Return the (X, Y) coordinate for the center point of the cell that contains the specified text.  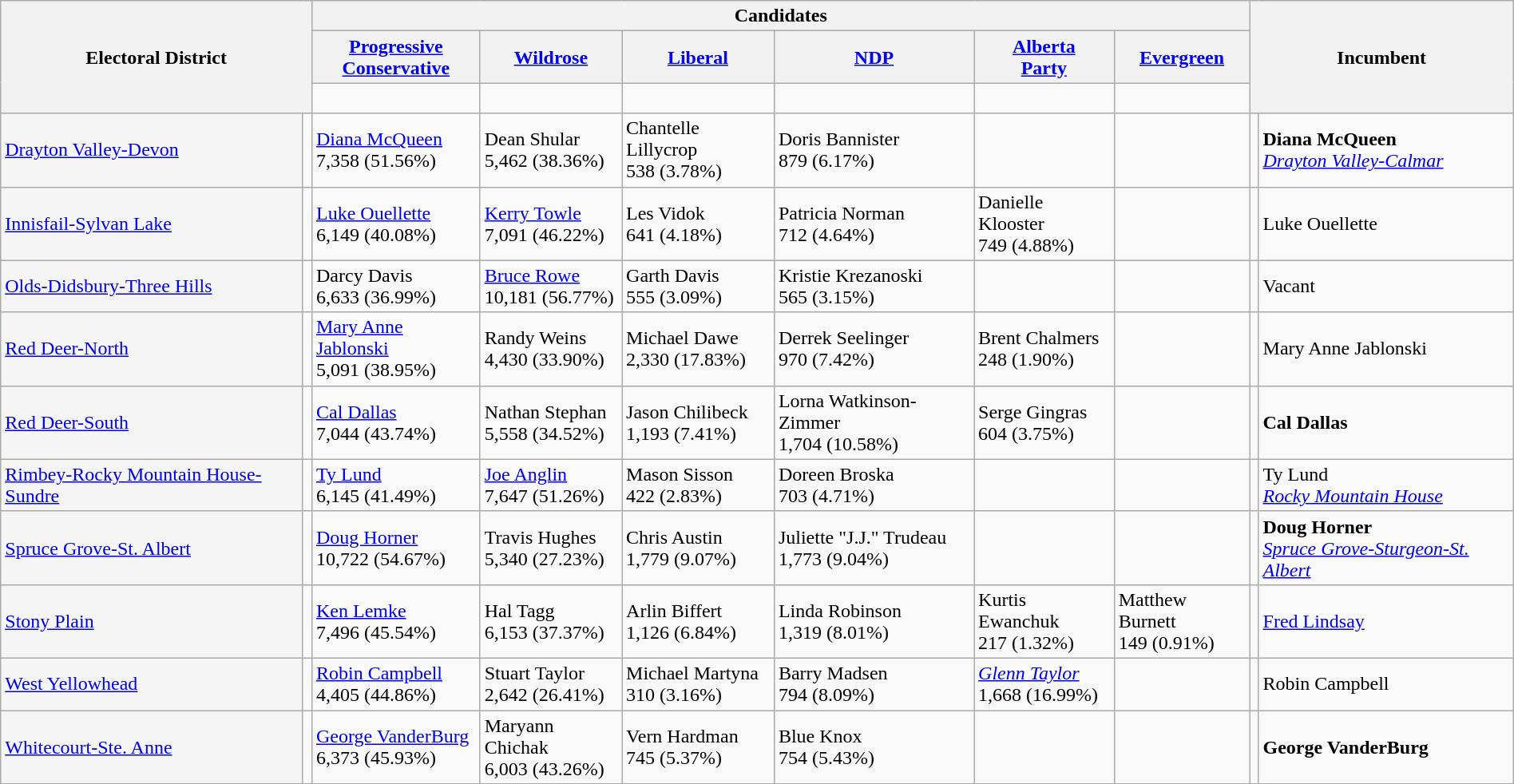
Brent Chalmers248 (1.90%) (1044, 349)
Lorna Watkinson-Zimmer1,704 (10.58%) (874, 422)
Diana McQueenDrayton Valley-Calmar (1386, 150)
Serge Gingras604 (3.75%) (1044, 422)
Diana McQueen7,358 (51.56%) (396, 150)
Barry Madsen794 (8.09%) (874, 683)
Travis Hughes5,340 (27.23%) (551, 548)
Doug Horner10,722 (54.67%) (396, 548)
Blue Knox754 (5.43%) (874, 747)
Kristie Krezanoski565 (3.15%) (874, 286)
Doreen Broska703 (4.71%) (874, 485)
Nathan Stephan5,558 (34.52%) (551, 422)
Randy Weins4,430 (33.90%) (551, 349)
Dean Shular5,462 (38.36%) (551, 150)
Kurtis Ewanchuk217 (1.32%) (1044, 621)
Mary Anne Jablonski (1386, 349)
Derrek Seelinger970 (7.42%) (874, 349)
Cal Dallas (1386, 422)
Candidates (780, 16)
Red Deer-South (152, 422)
Liberal (698, 57)
Jason Chilibeck1,193 (7.41%) (698, 422)
Stony Plain (152, 621)
Wildrose (551, 57)
Matthew Burnett149 (0.91%) (1182, 621)
Cal Dallas7,044 (43.74%) (396, 422)
Chantelle Lillycrop538 (3.78%) (698, 150)
Rimbey-Rocky Mountain House-Sundre (152, 485)
Danielle Klooster749 (4.88%) (1044, 224)
Robin Campbell (1386, 683)
Electoral District (157, 57)
Kerry Towle7,091 (46.22%) (551, 224)
Ty LundRocky Mountain House (1386, 485)
Mary Anne Jablonski5,091 (38.95%) (396, 349)
Vern Hardman745 (5.37%) (698, 747)
Stuart Taylor2,642 (26.41%) (551, 683)
Les Vidok641 (4.18%) (698, 224)
Drayton Valley-Devon (152, 150)
Michael Martyna310 (3.16%) (698, 683)
Juliette "J.J." Trudeau1,773 (9.04%) (874, 548)
Arlin Biffert1,126 (6.84%) (698, 621)
AlbertaParty (1044, 57)
Spruce Grove-St. Albert (152, 548)
Innisfail-Sylvan Lake (152, 224)
Hal Tagg6,153 (37.37%) (551, 621)
Mason Sisson422 (2.83%) (698, 485)
Fred Lindsay (1386, 621)
Garth Davis555 (3.09%) (698, 286)
Michael Dawe2,330 (17.83%) (698, 349)
Ken Lemke7,496 (45.54%) (396, 621)
Incumbent (1381, 57)
Luke Ouellette6,149 (40.08%) (396, 224)
Robin Campbell4,405 (44.86%) (396, 683)
Patricia Norman712 (4.64%) (874, 224)
Chris Austin1,779 (9.07%) (698, 548)
West Yellowhead (152, 683)
Olds-Didsbury-Three Hills (152, 286)
Luke Ouellette (1386, 224)
George VanderBurg (1386, 747)
Maryann Chichak6,003 (43.26%) (551, 747)
George VanderBurg6,373 (45.93%) (396, 747)
Vacant (1386, 286)
Linda Robinson1,319 (8.01%) (874, 621)
Glenn Taylor1,668 (16.99%) (1044, 683)
Bruce Rowe10,181 (56.77%) (551, 286)
Red Deer-North (152, 349)
Whitecourt-Ste. Anne (152, 747)
Doris Bannister879 (6.17%) (874, 150)
Evergreen (1182, 57)
ProgressiveConservative (396, 57)
Ty Lund6,145 (41.49%) (396, 485)
Darcy Davis6,633 (36.99%) (396, 286)
Doug HornerSpruce Grove-Sturgeon-St. Albert (1386, 548)
Joe Anglin7,647 (51.26%) (551, 485)
NDP (874, 57)
